From the cell containing the given text, extract its center point as [X, Y] coordinate. 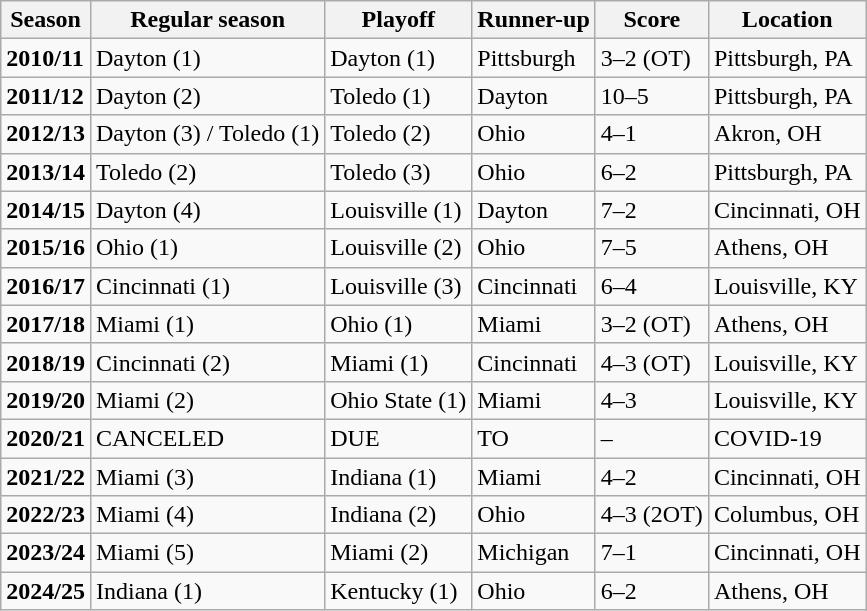
2017/18 [46, 324]
Dayton (3) / Toledo (1) [207, 134]
4–1 [652, 134]
2013/14 [46, 172]
Louisville (1) [398, 210]
Kentucky (1) [398, 591]
Louisville (2) [398, 248]
Pittsburgh [534, 58]
Toledo (3) [398, 172]
TO [534, 438]
Cincinnati (1) [207, 286]
2016/17 [46, 286]
COVID-19 [787, 438]
7–2 [652, 210]
4–3 (OT) [652, 362]
Miami (4) [207, 515]
Miami (5) [207, 553]
Miami (3) [207, 477]
2010/11 [46, 58]
Cincinnati (2) [207, 362]
2022/23 [46, 515]
4–3 (2OT) [652, 515]
Regular season [207, 20]
Louisville (3) [398, 286]
4–3 [652, 400]
Akron, OH [787, 134]
2021/22 [46, 477]
Season [46, 20]
Dayton (2) [207, 96]
10–5 [652, 96]
Runner-up [534, 20]
– [652, 438]
Columbus, OH [787, 515]
2011/12 [46, 96]
DUE [398, 438]
2019/20 [46, 400]
6–4 [652, 286]
Dayton (4) [207, 210]
Score [652, 20]
CANCELED [207, 438]
Indiana (2) [398, 515]
2024/25 [46, 591]
2014/15 [46, 210]
2023/24 [46, 553]
2012/13 [46, 134]
2015/16 [46, 248]
Toledo (1) [398, 96]
4–2 [652, 477]
2018/19 [46, 362]
Ohio State (1) [398, 400]
Michigan [534, 553]
Playoff [398, 20]
2020/21 [46, 438]
7–5 [652, 248]
7–1 [652, 553]
Location [787, 20]
